Return the [X, Y] coordinate for the center point of the cell that contains the specified text.  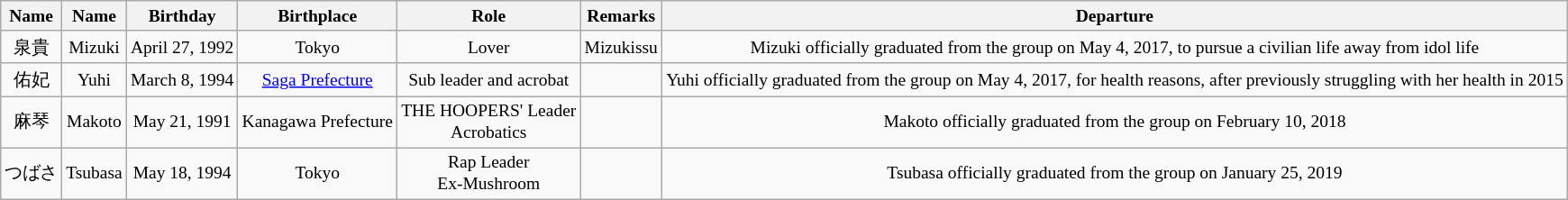
Sub leader and acrobat [488, 79]
Tsubasa officially graduated from the group on January 25, 2019 [1114, 173]
Birthday [182, 16]
May 18, 1994 [182, 173]
麻琴 [32, 123]
Role [488, 16]
Tsubasa [95, 173]
Rap LeaderEx-Mushroom [488, 173]
April 27, 1992 [182, 47]
THE HOOPERS' LeaderAcrobatics [488, 123]
Saga Prefecture [317, 79]
Lover [488, 47]
Departure [1114, 16]
Yuhi [95, 79]
May 21, 1991 [182, 123]
Yuhi officially graduated from the group on May 4, 2017, for health reasons, after previously struggling with her health in 2015 [1114, 79]
Kanagawa Prefecture [317, 123]
Mizukissu [622, 47]
泉貴 [32, 47]
Birthplace [317, 16]
つばさ [32, 173]
Remarks [622, 16]
Mizuki [95, 47]
Makoto [95, 123]
Mizuki officially graduated from the group on May 4, 2017, to pursue a civilian life away from idol life [1114, 47]
佑妃 [32, 79]
March 8, 1994 [182, 79]
Makoto officially graduated from the group on February 10, 2018 [1114, 123]
